Provide the [X, Y] coordinate of the cell's center where the given text is located.  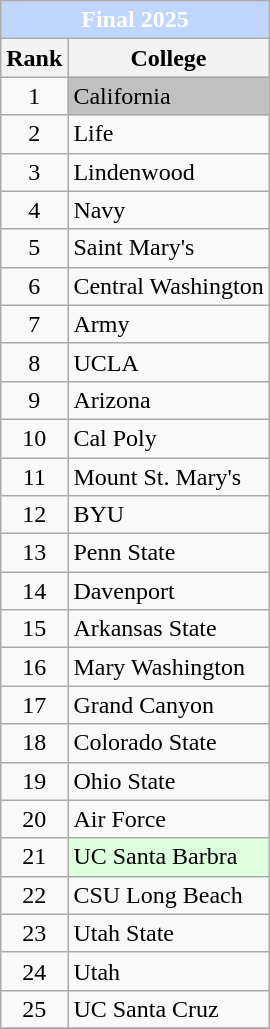
Penn State [168, 553]
Saint Mary's [168, 248]
6 [34, 286]
Rank [34, 58]
Cal Poly [168, 438]
Ohio State [168, 781]
7 [34, 324]
13 [34, 553]
22 [34, 895]
Lindenwood [168, 172]
17 [34, 705]
21 [34, 857]
20 [34, 819]
12 [34, 515]
Davenport [168, 591]
18 [34, 743]
2 [34, 134]
4 [34, 210]
Colorado State [168, 743]
9 [34, 400]
Central Washington [168, 286]
5 [34, 248]
BYU [168, 515]
UC Santa Barbra [168, 857]
24 [34, 971]
23 [34, 933]
Army [168, 324]
19 [34, 781]
Arkansas State [168, 629]
UCLA [168, 362]
Grand Canyon [168, 705]
8 [34, 362]
10 [34, 438]
California [168, 96]
Final 2025 [135, 20]
College [168, 58]
Mary Washington [168, 667]
15 [34, 629]
11 [34, 477]
Utah State [168, 933]
16 [34, 667]
CSU Long Beach [168, 895]
Navy [168, 210]
Air Force [168, 819]
1 [34, 96]
14 [34, 591]
Arizona [168, 400]
Life [168, 134]
Utah [168, 971]
Mount St. Mary's [168, 477]
25 [34, 1009]
3 [34, 172]
UC Santa Cruz [168, 1009]
